Locate the cell with the specified text and output its (X, Y) center coordinate. 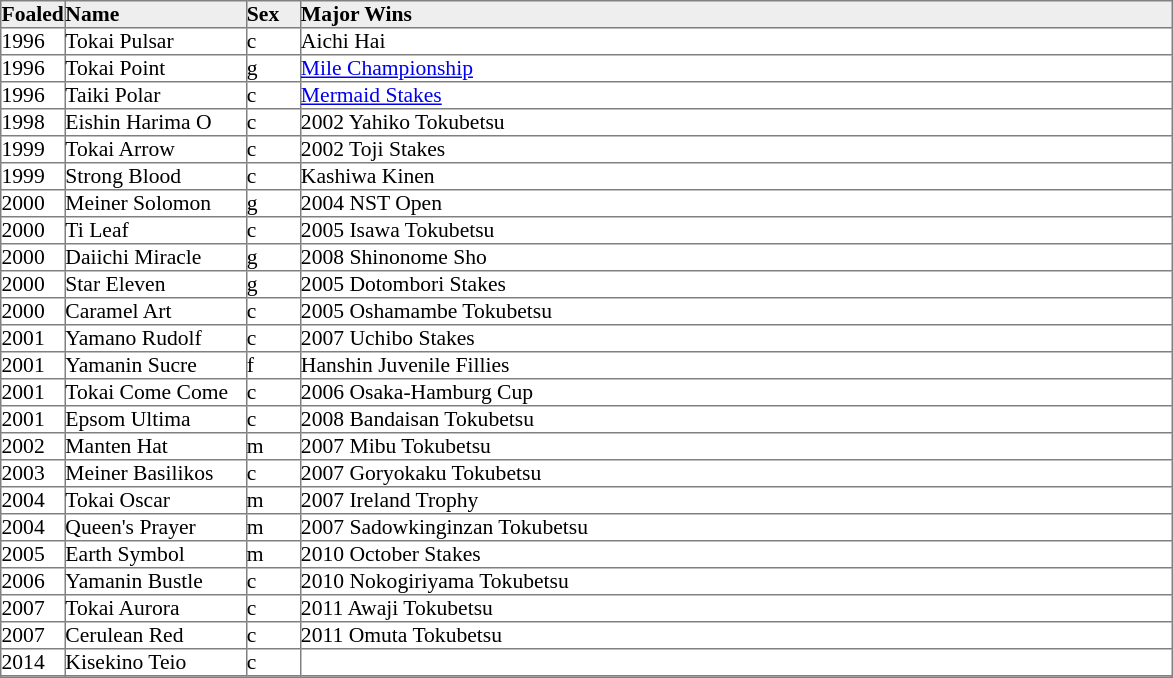
Tokai Pulsar (156, 42)
Tokai Aurora (156, 608)
Caramel Art (156, 312)
Hanshin Juvenile Fillies (736, 366)
2014 (33, 662)
2002 (33, 446)
Kashiwa Kinen (736, 176)
Meiner Basilikos (156, 474)
Sex (273, 14)
2007 Sadowkinginzan Tokubetsu (736, 528)
2002 Toji Stakes (736, 150)
2006 Osaka-Hamburg Cup (736, 392)
Meiner Solomon (156, 204)
Aichi Hai (736, 42)
Tokai Point (156, 68)
2005 Dotombori Stakes (736, 284)
2007 Mibu Tokubetsu (736, 446)
2007 Uchibo Stakes (736, 338)
2008 Shinonome Sho (736, 258)
2005 (33, 554)
Queen's Prayer (156, 528)
Star Eleven (156, 284)
Cerulean Red (156, 636)
Earth Symbol (156, 554)
f (273, 366)
Strong Blood (156, 176)
Tokai Oscar (156, 500)
Name (156, 14)
Yamano Rudolf (156, 338)
2008 Bandaisan Tokubetsu (736, 420)
Mile Championship (736, 68)
Tokai Come Come (156, 392)
Major Wins (736, 14)
Ti Leaf (156, 230)
2004 NST Open (736, 204)
Tokai Arrow (156, 150)
2007 Goryokaku Tokubetsu (736, 474)
2010 October Stakes (736, 554)
Yamanin Bustle (156, 582)
2005 Isawa Tokubetsu (736, 230)
Manten Hat (156, 446)
Daiichi Miracle (156, 258)
2002 Yahiko Tokubetsu (736, 122)
2010 Nokogiriyama Tokubetsu (736, 582)
2011 Awaji Tokubetsu (736, 608)
2003 (33, 474)
2006 (33, 582)
1998 (33, 122)
Mermaid Stakes (736, 96)
2005 Oshamambe Tokubetsu (736, 312)
Taiki Polar (156, 96)
Epsom Ultima (156, 420)
2011 Omuta Tokubetsu (736, 636)
Foaled (33, 14)
2007 Ireland Trophy (736, 500)
Yamanin Sucre (156, 366)
Eishin Harima O (156, 122)
Kisekino Teio (156, 662)
